Return the (X, Y) coordinate for the center point of the cell that contains the specified text.  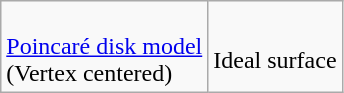
Poincaré disk model(Vertex centered) (104, 47)
Ideal surface (275, 47)
